Provide the [x, y] coordinate of the cell's center where the given text is located.  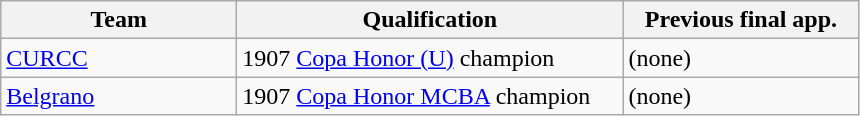
CURCC [119, 58]
Previous final app. [741, 20]
Team [119, 20]
Qualification [430, 20]
1907 Copa Honor MCBA champion [430, 96]
1907 Copa Honor (U) champion [430, 58]
Belgrano [119, 96]
